Return the (X, Y) coordinate for the center point of the cell that contains the specified text.  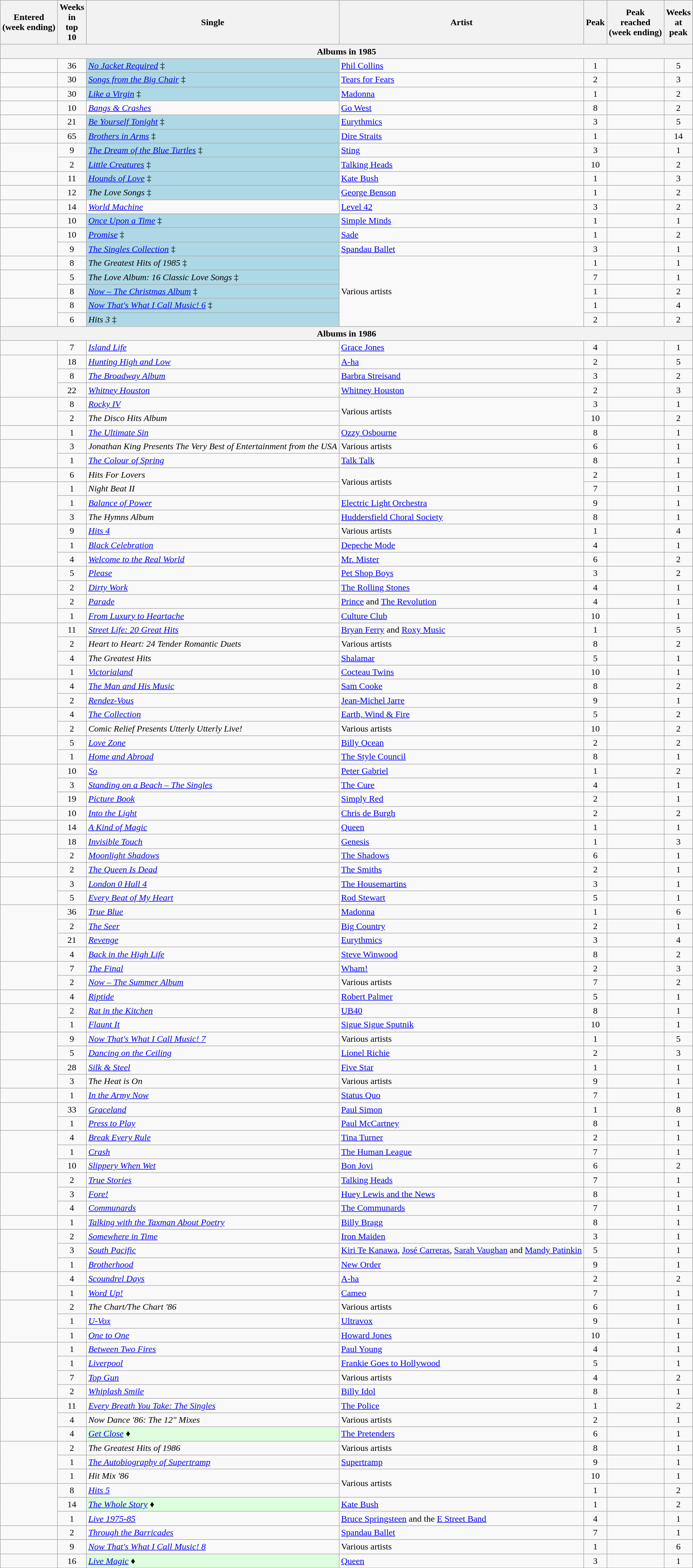
The Queen Is Dead (213, 869)
Now That's What I Call Music! 6 ‡ (213, 305)
Invisible Touch (213, 841)
Liverpool (213, 1363)
The Broadway Album (213, 376)
Songs from the Big Chair ‡ (213, 80)
Hunting High and Low (213, 362)
Now That's What I Call Music! 8 (213, 1547)
Artist (462, 22)
Word Up! (213, 1293)
The Shadows (462, 855)
Mr. Mister (462, 559)
The Disco Hits Album (213, 418)
Status Quo (462, 1095)
Crash (213, 1152)
Scoundrel Days (213, 1279)
Peakreached (week ending) (635, 22)
Grace Jones (462, 348)
Hits 4 (213, 531)
Be Yourself Tonight ‡ (213, 122)
Now That's What I Call Music! 7 (213, 1039)
Moonlight Shadows (213, 855)
The Whole Story ♦ (213, 1504)
Ultravox (462, 1321)
19 (72, 799)
Hit Mix '86 (213, 1476)
Break Every Rule (213, 1138)
Promise ‡ (213, 235)
Five Star (462, 1067)
Hits 3 ‡ (213, 319)
Communards (213, 1208)
Like a Virgin ‡ (213, 94)
Picture Book (213, 799)
The Cure (462, 785)
True Blue (213, 912)
Flaunt It (213, 1025)
Rat in the Kitchen (213, 1011)
South Pacific (213, 1250)
Hounds of Love ‡ (213, 178)
Riptide (213, 997)
Now – The Christmas Album ‡ (213, 291)
Through the Barricades (213, 1532)
Phil Collins (462, 66)
Huddersfield Choral Society (462, 517)
Steve Winwood (462, 954)
Tears for Fears (462, 80)
Back in the High Life (213, 954)
Love Zone (213, 743)
Little Creatures ‡ (213, 164)
Night Beat II (213, 489)
28 (72, 1067)
Every Beat of My Heart (213, 898)
Chris de Burgh (462, 813)
Hits 5 (213, 1490)
Billy Idol (462, 1392)
The Autobiography of Supertramp (213, 1462)
Cocteau Twins (462, 672)
Robert Palmer (462, 997)
The Police (462, 1406)
The Housemartins (462, 884)
Hits For Lovers (213, 475)
Now Dance '86: The 12" Mixes (213, 1420)
So (213, 771)
Rocky IV (213, 404)
The Love Songs ‡ (213, 192)
The Love Album: 16 Classic Love Songs ‡ (213, 277)
Talking with the Taxman About Poetry (213, 1222)
In the Army Now (213, 1095)
Into the Light (213, 813)
From Luxury to Heartache (213, 616)
Fore! (213, 1194)
The Rolling Stones (462, 587)
Dirty Work (213, 587)
Live Magic ♦ (213, 1561)
Frankie Goes to Hollywood (462, 1363)
The Human League (462, 1152)
Rod Stewart (462, 898)
Bangs & Crashes (213, 108)
Paul McCartney (462, 1124)
Top Gun (213, 1378)
Rendez-Vous (213, 700)
A Kind of Magic (213, 827)
The Smiths (462, 869)
Home and Abroad (213, 757)
Electric Light Orchestra (462, 503)
Prince and The Revolution (462, 601)
The Chart/The Chart '86 (213, 1307)
Cameo (462, 1293)
U-Vox (213, 1321)
Earth, Wind & Fire (462, 715)
Single (213, 22)
Revenge (213, 940)
Island Life (213, 348)
Get Close ♦ (213, 1434)
Simply Red (462, 799)
16 (72, 1561)
Peak (595, 22)
Welcome to the Real World (213, 559)
65 (72, 136)
Jean-Michel Jarre (462, 700)
Live 1975-85 (213, 1518)
Shalamar (462, 658)
Huey Lewis and the News (462, 1194)
Victorialand (213, 672)
True Stories (213, 1180)
The Greatest Hits of 1986 (213, 1448)
Comic Relief Presents Utterly Utterly Live! (213, 729)
Peter Gabriel (462, 771)
Albums in 1985 (347, 52)
Billy Bragg (462, 1222)
Sting (462, 150)
The Communards (462, 1208)
Please (213, 573)
The Colour of Spring (213, 461)
Whiplash Smile (213, 1392)
Silk & Steel (213, 1067)
The Man and His Music (213, 686)
Entered (week ending) (29, 22)
Dancing on the Ceiling (213, 1053)
Brotherhood (213, 1264)
Bruce Springsteen and the E Street Band (462, 1518)
The Seer (213, 926)
Heart to Heart: 24 Tender Romantic Duets (213, 644)
Wham! (462, 968)
The Ultimate Sin (213, 432)
Jonathan King Presents The Very Best of Entertainment from the USA (213, 447)
The Style Council (462, 757)
Sam Cooke (462, 686)
Weeksatpeak (679, 22)
Dire Straits (462, 136)
22 (72, 390)
UB40 (462, 1011)
The Greatest Hits of 1985 ‡ (213, 263)
Albums in 1986 (347, 334)
Big Country (462, 926)
The Singles Collection ‡ (213, 249)
Genesis (462, 841)
The Pretenders (462, 1434)
Weeksintop10 (72, 22)
World Machine (213, 206)
Howard Jones (462, 1335)
Paul Simon (462, 1109)
Street Life: 20 Great Hits (213, 630)
Press to Play (213, 1124)
Barbra Streisand (462, 376)
Lionel Richie (462, 1053)
Talk Talk (462, 461)
Slippery When Wet (213, 1166)
London 0 Hull 4 (213, 884)
Kiri Te Kanawa, José Carreras, Sarah Vaughan and Mandy Patinkin (462, 1250)
Bryan Ferry and Roxy Music (462, 630)
Once Upon a Time ‡ (213, 221)
Paul Young (462, 1349)
Billy Ocean (462, 743)
The Dream of the Blue Turtles ‡ (213, 150)
Simple Minds (462, 221)
Go West (462, 108)
Sigue Sigue Sputnik (462, 1025)
George Benson (462, 192)
Level 42 (462, 206)
Supertramp (462, 1462)
The Final (213, 968)
Brothers in Arms ‡ (213, 136)
Now – The Summer Album (213, 982)
Bon Jovi (462, 1166)
One to One (213, 1335)
Balance of Power (213, 503)
Between Two Fires (213, 1349)
The Collection (213, 715)
Ozzy Osbourne (462, 432)
Parade (213, 601)
Every Breath You Take: The Singles (213, 1406)
New Order (462, 1264)
Sade (462, 235)
Graceland (213, 1109)
Standing on a Beach – The Singles (213, 785)
12 (72, 192)
No Jacket Required ‡ (213, 66)
Somewhere in Time (213, 1236)
The Heat is On (213, 1081)
Depeche Mode (462, 545)
Tina Turner (462, 1138)
Pet Shop Boys (462, 573)
The Hymns Album (213, 517)
Black Celebration (213, 545)
33 (72, 1109)
The Greatest Hits (213, 658)
Culture Club (462, 616)
Iron Maiden (462, 1236)
